Locate the cell with the specified text and output its [x, y] center coordinate. 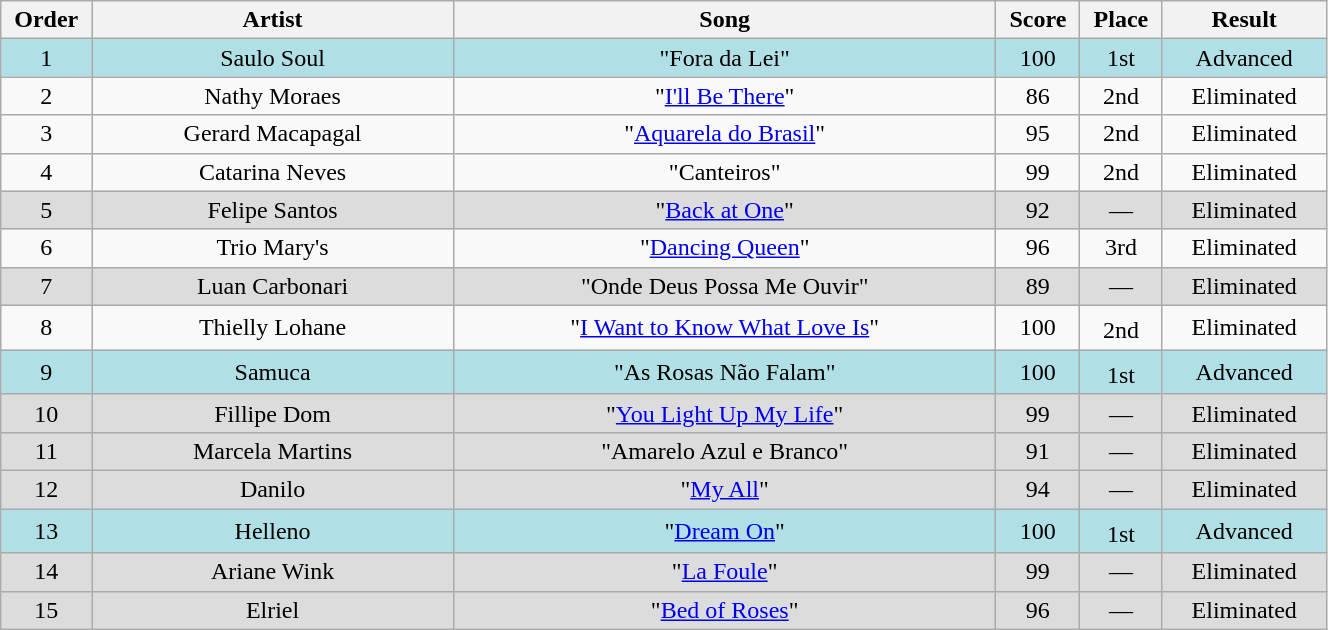
Fillipe Dom [273, 413]
3 [46, 134]
1 [46, 58]
Score [1038, 20]
94 [1038, 489]
11 [46, 451]
92 [1038, 210]
10 [46, 413]
Elriel [273, 610]
"As Rosas Não Falam" [724, 372]
"Bed of Roses" [724, 610]
"Canteiros" [724, 172]
"Onde Deus Possa Me Ouvir" [724, 286]
Helleno [273, 532]
"Back at One" [724, 210]
5 [46, 210]
91 [1038, 451]
Marcela Martins [273, 451]
9 [46, 372]
"Fora da Lei" [724, 58]
Thielly Lohane [273, 328]
Place [1121, 20]
Song [724, 20]
Luan Carbonari [273, 286]
86 [1038, 96]
"Dream On" [724, 532]
Danilo [273, 489]
6 [46, 248]
15 [46, 610]
"La Foule" [724, 572]
Result [1244, 20]
Felipe Santos [273, 210]
2 [46, 96]
Ariane Wink [273, 572]
95 [1038, 134]
"My All" [724, 489]
Gerard Macapagal [273, 134]
7 [46, 286]
Order [46, 20]
"I Want to Know What Love Is" [724, 328]
"Amarelo Azul e Branco" [724, 451]
"You Light Up My Life" [724, 413]
Nathy Moraes [273, 96]
"Aquarela do Brasil" [724, 134]
13 [46, 532]
Trio Mary's [273, 248]
Saulo Soul [273, 58]
8 [46, 328]
14 [46, 572]
3rd [1121, 248]
4 [46, 172]
89 [1038, 286]
12 [46, 489]
"Dancing Queen" [724, 248]
"I'll Be There" [724, 96]
Artist [273, 20]
Catarina Neves [273, 172]
Samuca [273, 372]
